Locate the cell with the specified text and output its (X, Y) center coordinate. 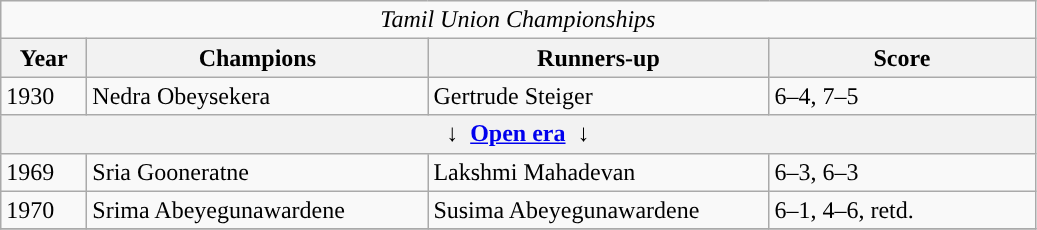
Year (44, 58)
6–1, 4–6, retd. (902, 210)
6–4, 7–5 (902, 96)
1930 (44, 96)
Sria Gooneratne (258, 172)
↓ Open era ↓ (518, 134)
Susima Abeyegunawardene (598, 210)
Nedra Obeysekera (258, 96)
Gertrude Steiger (598, 96)
Tamil Union Championships (518, 20)
Lakshmi Mahadevan (598, 172)
1969 (44, 172)
Champions (258, 58)
1970 (44, 210)
Runners-up (598, 58)
6–3, 6–3 (902, 172)
Score (902, 58)
Srima Abeyegunawardene (258, 210)
